Locate the cell with the specified text and output its (X, Y) center coordinate. 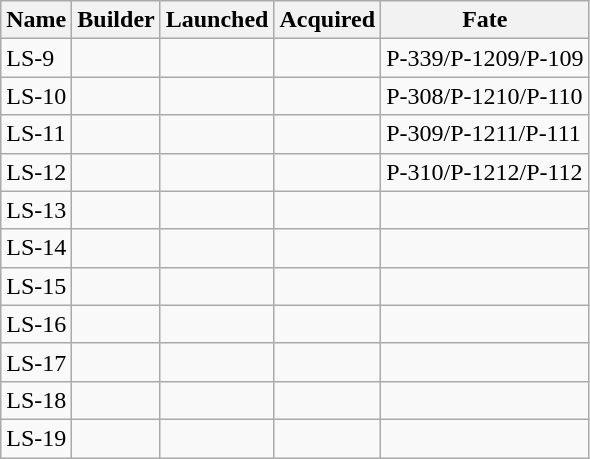
P-308/P-1210/P-110 (485, 96)
LS-18 (36, 400)
Launched (217, 20)
LS-14 (36, 248)
LS-15 (36, 286)
LS-19 (36, 438)
LS-17 (36, 362)
LS-10 (36, 96)
LS-16 (36, 324)
LS-12 (36, 172)
P-310/P-1212/P-112 (485, 172)
P-309/P-1211/P-111 (485, 134)
Builder (116, 20)
Name (36, 20)
Acquired (328, 20)
LS-9 (36, 58)
LS-13 (36, 210)
Fate (485, 20)
P-339/P-1209/P-109 (485, 58)
LS-11 (36, 134)
